Capture the cell that displays the provided text and extract its (x, y) central coordinate. 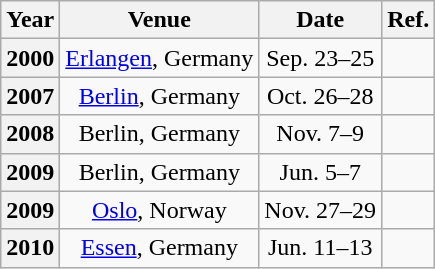
Jun. 5–7 (320, 172)
Essen, Germany (160, 248)
Year (30, 20)
2008 (30, 134)
Erlangen, Germany (160, 58)
2000 (30, 58)
2007 (30, 96)
Sep. 23–25 (320, 58)
Nov. 27–29 (320, 210)
Oslo, Norway (160, 210)
Date (320, 20)
Ref. (408, 20)
Oct. 26–28 (320, 96)
Venue (160, 20)
Nov. 7–9 (320, 134)
2010 (30, 248)
Jun. 11–13 (320, 248)
